Find where the given text appears and provide that cell's center as (x, y) coordinate. 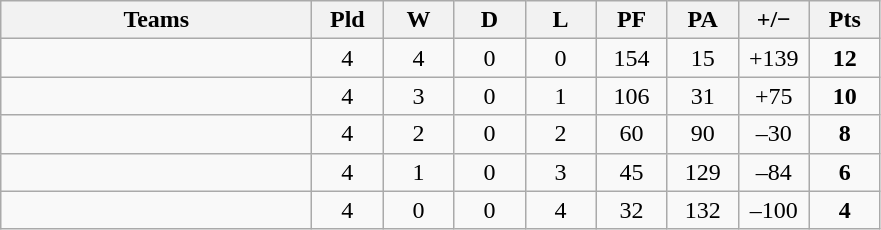
12 (844, 58)
90 (702, 134)
15 (702, 58)
106 (632, 96)
31 (702, 96)
154 (632, 58)
Pts (844, 20)
+/− (774, 20)
–100 (774, 210)
Pld (348, 20)
8 (844, 134)
45 (632, 172)
+75 (774, 96)
Teams (156, 20)
132 (702, 210)
60 (632, 134)
10 (844, 96)
–84 (774, 172)
–30 (774, 134)
L (560, 20)
D (490, 20)
PF (632, 20)
W (418, 20)
129 (702, 172)
PA (702, 20)
+139 (774, 58)
6 (844, 172)
32 (632, 210)
